Capture the cell that displays the provided text and extract its [x, y] central coordinate. 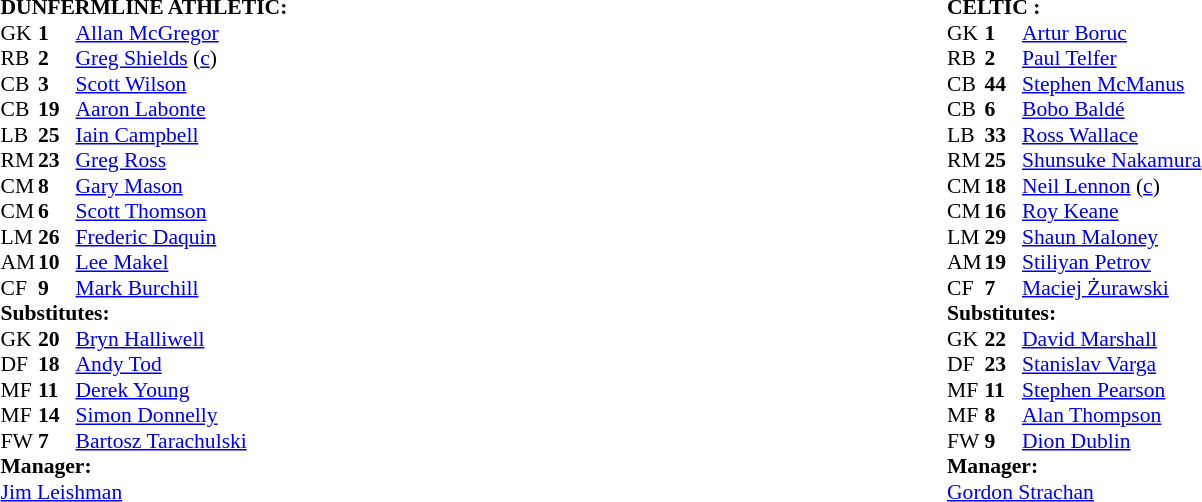
Allan McGregor [182, 33]
3 [57, 84]
Roy Keane [1112, 211]
29 [1003, 237]
22 [1003, 339]
26 [57, 237]
20 [57, 339]
14 [57, 415]
Scott Wilson [182, 84]
Alan Thompson [1112, 415]
Simon Donnelly [182, 415]
Andy Tod [182, 365]
Shaun Maloney [1112, 237]
Scott Thomson [182, 211]
Maciej Żurawski [1112, 288]
Dion Dublin [1112, 441]
10 [57, 263]
33 [1003, 135]
Stiliyan Petrov [1112, 263]
Stephen McManus [1112, 84]
Gary Mason [182, 186]
Ross Wallace [1112, 135]
16 [1003, 211]
Shunsuke Nakamura [1112, 161]
Iain Campbell [182, 135]
David Marshall [1112, 339]
Lee Makel [182, 263]
Paul Telfer [1112, 59]
Derek Young [182, 390]
Mark Burchill [182, 288]
Artur Boruc [1112, 33]
Frederic Daquin [182, 237]
Greg Ross [182, 161]
Bartosz Tarachulski [182, 441]
Aaron Labonte [182, 109]
Neil Lennon (c) [1112, 186]
Bobo Baldé [1112, 109]
Greg Shields (c) [182, 59]
44 [1003, 84]
Stanislav Varga [1112, 365]
Stephen Pearson [1112, 390]
Bryn Halliwell [182, 339]
